Identify which cell holds the provided text, then report its (X, Y) central coordinate. 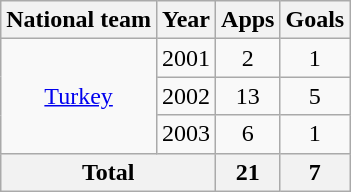
Goals (315, 20)
5 (315, 96)
6 (248, 134)
Total (108, 172)
2003 (186, 134)
2001 (186, 58)
Year (186, 20)
National team (79, 20)
Turkey (79, 96)
Apps (248, 20)
21 (248, 172)
7 (315, 172)
2 (248, 58)
13 (248, 96)
2002 (186, 96)
